Extract the (x, y) coordinate from the center of the cell holding the provided text.  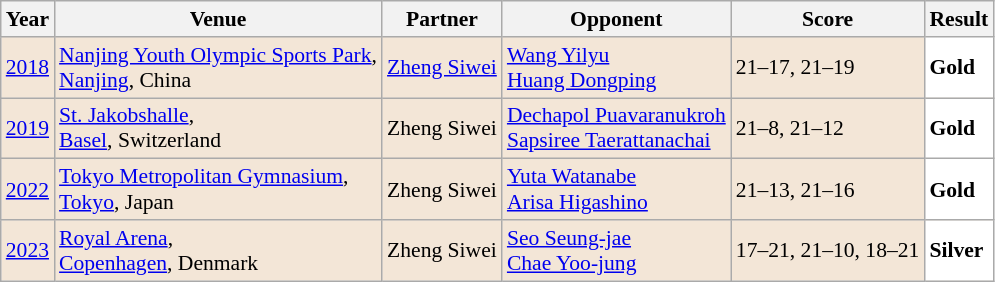
Partner (442, 19)
Result (958, 19)
17–21, 21–10, 18–21 (828, 250)
Year (28, 19)
2018 (28, 68)
Yuta Watanabe Arisa Higashino (616, 190)
Venue (218, 19)
Silver (958, 250)
21–8, 21–12 (828, 128)
St. Jakobshalle,Basel, Switzerland (218, 128)
Opponent (616, 19)
Nanjing Youth Olympic Sports Park,Nanjing, China (218, 68)
Tokyo Metropolitan Gymnasium,Tokyo, Japan (218, 190)
2022 (28, 190)
21–17, 21–19 (828, 68)
21–13, 21–16 (828, 190)
Score (828, 19)
Wang Yilyu Huang Dongping (616, 68)
Dechapol Puavaranukroh Sapsiree Taerattanachai (616, 128)
2019 (28, 128)
Seo Seung-jae Chae Yoo-jung (616, 250)
Royal Arena,Copenhagen, Denmark (218, 250)
2023 (28, 250)
